Find where the given text appears and provide that cell's center as [X, Y] coordinate. 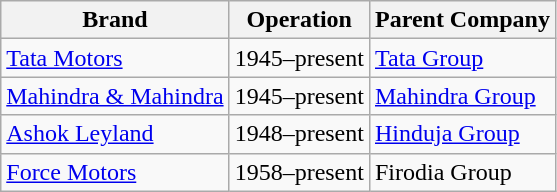
Parent Company [462, 20]
Operation [299, 20]
Tata Motors [115, 58]
1948–present [299, 134]
Mahindra Group [462, 96]
Ashok Leyland [115, 134]
Hinduja Group [462, 134]
Tata Group [462, 58]
Firodia Group [462, 172]
Brand [115, 20]
Force Motors [115, 172]
Mahindra & Mahindra [115, 96]
1958–present [299, 172]
